Determine the [X, Y] coordinate at the center of the cell enclosing the given text.  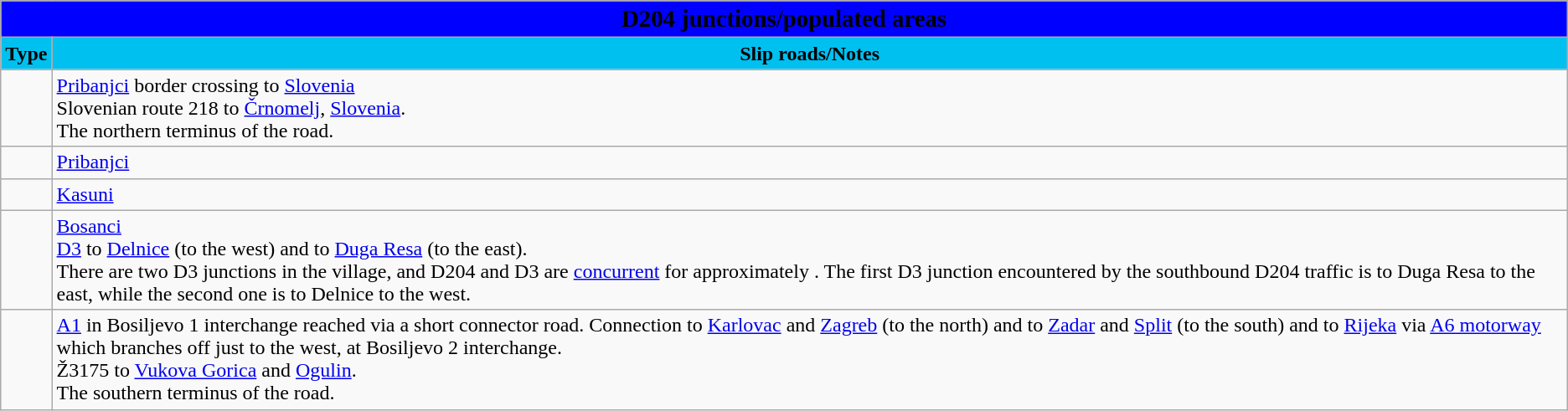
Pribanjci border crossing to Slovenia Slovenian route 218 to Črnomelj, Slovenia.The northern terminus of the road. [809, 108]
D204 junctions/populated areas [784, 19]
Kasuni [809, 194]
Pribanjci [809, 162]
Type [27, 54]
Slip roads/Notes [809, 54]
